Pinpoint the cell where the given text exists, returning its (x, y) midpoint coordinate. 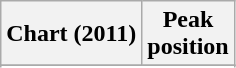
Chart (2011) (72, 34)
Peakposition (188, 34)
